Identify which cell holds the provided text, then report its [x, y] central coordinate. 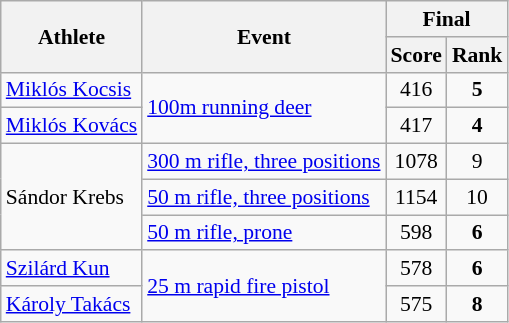
575 [416, 304]
578 [416, 269]
Event [264, 36]
4 [478, 126]
Miklós Kocsis [72, 90]
100m running deer [264, 108]
416 [416, 90]
Rank [478, 55]
1078 [416, 162]
50 m rifle, three positions [264, 197]
9 [478, 162]
10 [478, 197]
8 [478, 304]
Miklós Kovács [72, 126]
Sándor Krebs [72, 198]
417 [416, 126]
Károly Takács [72, 304]
Athlete [72, 36]
5 [478, 90]
300 m rifle, three positions [264, 162]
1154 [416, 197]
Final [447, 19]
50 m rifle, prone [264, 233]
Szilárd Kun [72, 269]
25 m rapid fire pistol [264, 286]
Score [416, 55]
598 [416, 233]
